From the cell containing the given text, extract its center point as (x, y) coordinate. 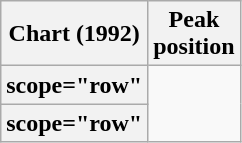
Peakposition (194, 34)
Chart (1992) (74, 34)
